Return the (X, Y) coordinate for the center point of the cell that contains the specified text.  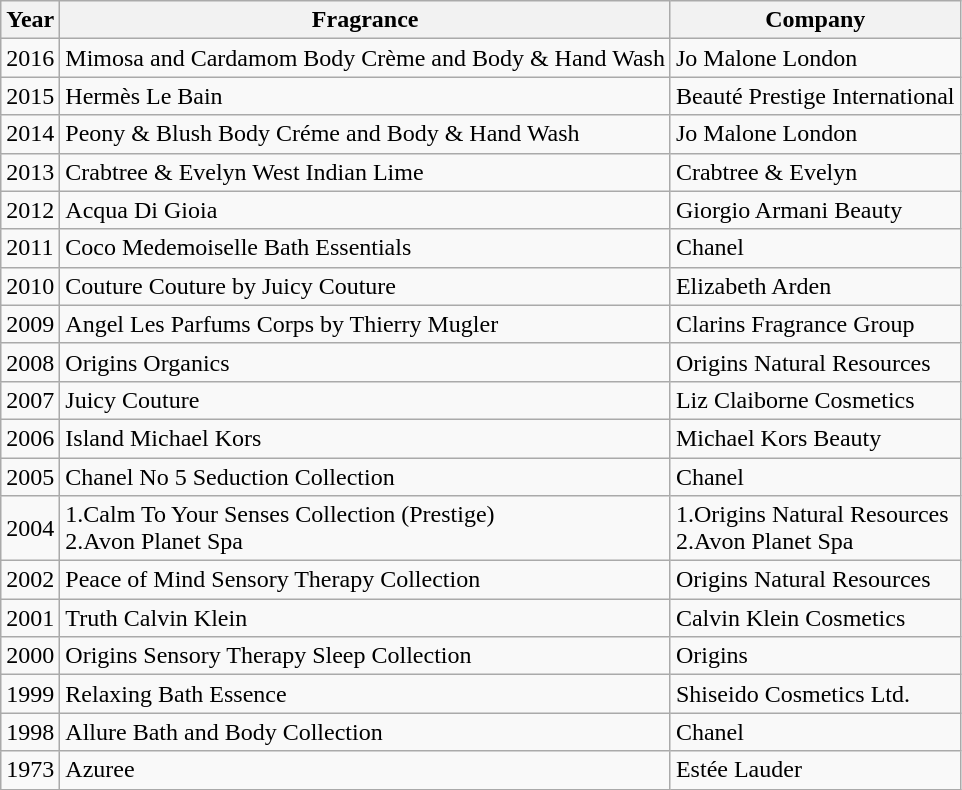
Elizabeth Arden (815, 286)
Mimosa and Cardamom Body Crème and Body & Hand Wash (366, 58)
1.Origins Natural Resources2.Avon Planet Spa (815, 528)
2005 (30, 477)
Michael Kors Beauty (815, 438)
1998 (30, 732)
Juicy Couture (366, 400)
Peace of Mind Sensory Therapy Collection (366, 580)
Fragrance (366, 20)
Origins Organics (366, 362)
Calvin Klein Cosmetics (815, 618)
2013 (30, 172)
Clarins Fragrance Group (815, 324)
Couture Couture by Juicy Couture (366, 286)
2012 (30, 210)
Giorgio Armani Beauty (815, 210)
Estée Lauder (815, 770)
Origins (815, 656)
Allure Bath and Body Collection (366, 732)
Year (30, 20)
Shiseido Cosmetics Ltd. (815, 694)
2010 (30, 286)
Acqua Di Gioia (366, 210)
2014 (30, 134)
1.Calm To Your Senses Collection (Prestige)2.Avon Planet Spa (366, 528)
2008 (30, 362)
2000 (30, 656)
Liz Claiborne Cosmetics (815, 400)
2006 (30, 438)
Origins Sensory Therapy Sleep Collection (366, 656)
Azuree (366, 770)
Chanel No 5 Seduction Collection (366, 477)
Angel Les Parfums Corps by Thierry Mugler (366, 324)
2004 (30, 528)
2016 (30, 58)
2009 (30, 324)
2011 (30, 248)
Coco Medemoiselle Bath Essentials (366, 248)
2001 (30, 618)
1999 (30, 694)
Relaxing Bath Essence (366, 694)
Company (815, 20)
2007 (30, 400)
1973 (30, 770)
2015 (30, 96)
Island Michael Kors (366, 438)
Peony & Blush Body Créme and Body & Hand Wash (366, 134)
Truth Calvin Klein (366, 618)
Beauté Prestige International (815, 96)
2002 (30, 580)
Crabtree & Evelyn West Indian Lime (366, 172)
Hermès Le Bain (366, 96)
Crabtree & Evelyn (815, 172)
